From the cell containing the given text, extract its center point as [X, Y] coordinate. 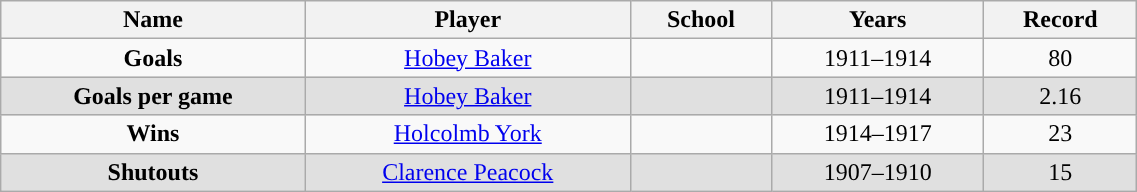
Shutouts [153, 172]
2.16 [1060, 96]
15 [1060, 172]
80 [1060, 58]
Goals [153, 58]
23 [1060, 134]
Name [153, 20]
1907–1910 [877, 172]
School [700, 20]
Record [1060, 20]
Wins [153, 134]
Clarence Peacock [468, 172]
1914–1917 [877, 134]
Goals per game [153, 96]
Years [877, 20]
Holcolmb York [468, 134]
Player [468, 20]
